Output the [x, y] coordinate of the center of the cell containing the given text.  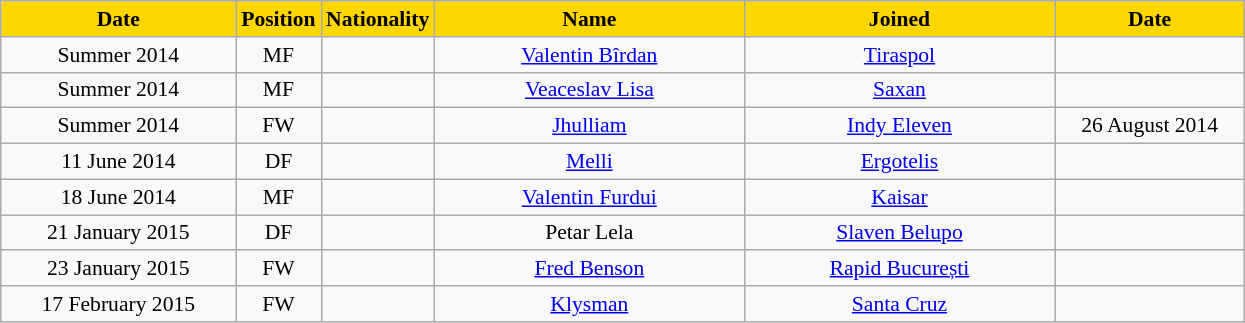
26 August 2014 [1150, 126]
Veaceslav Lisa [589, 90]
18 June 2014 [118, 197]
Ergotelis [899, 162]
17 February 2015 [118, 304]
Kaisar [899, 197]
Joined [899, 19]
Position [278, 19]
Slaven Belupo [899, 233]
Jhulliam [589, 126]
Nationality [378, 19]
Petar Lela [589, 233]
Fred Benson [589, 269]
Tiraspol [899, 55]
Santa Cruz [899, 304]
23 January 2015 [118, 269]
Klysman [589, 304]
Name [589, 19]
21 January 2015 [118, 233]
Valentin Furdui [589, 197]
Indy Eleven [899, 126]
Melli [589, 162]
Rapid București [899, 269]
Valentin Bîrdan [589, 55]
11 June 2014 [118, 162]
Saxan [899, 90]
